Provide the (x, y) coordinate of the cell's center where the given text is located.  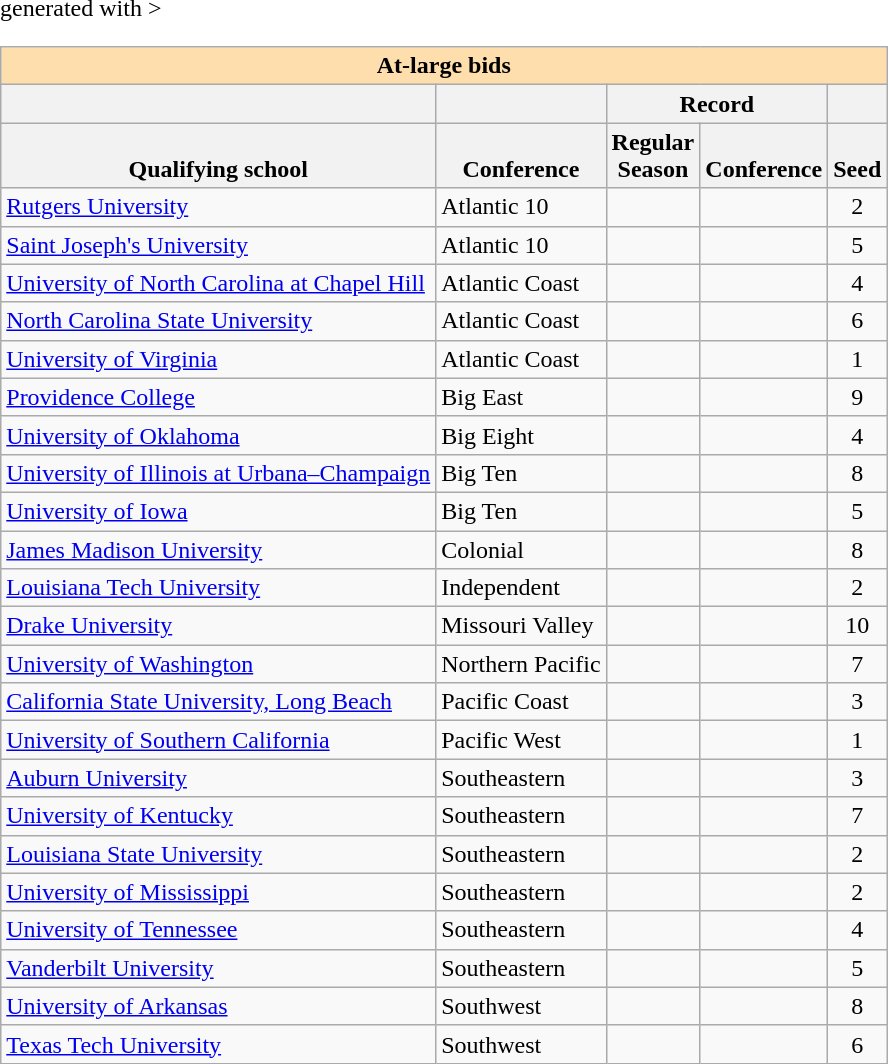
University of Mississippi (218, 892)
Auburn University (218, 778)
Record (717, 104)
Providence College (218, 397)
Texas Tech University (218, 1044)
University of Oklahoma (218, 435)
James Madison University (218, 549)
University of Arkansas (218, 1006)
North Carolina State University (218, 321)
University of North Carolina at Chapel Hill (218, 283)
Rutgers University (218, 207)
University of Southern California (218, 740)
University of Washington (218, 664)
Big Eight (521, 435)
University of Illinois at Urbana–Champaign (218, 473)
Vanderbilt University (218, 968)
10 (858, 626)
At-large bids (444, 66)
Independent (521, 588)
University of Virginia (218, 359)
9 (858, 397)
Northern Pacific (521, 664)
University of Iowa (218, 511)
Saint Joseph's University (218, 245)
Seed (858, 156)
University of Kentucky (218, 816)
Big East (521, 397)
Colonial (521, 549)
Louisiana State University (218, 854)
Drake University (218, 626)
Qualifying school (218, 156)
California State University, Long Beach (218, 702)
Regular Season (653, 156)
Louisiana Tech University (218, 588)
University of Tennessee (218, 930)
Missouri Valley (521, 626)
Pacific West (521, 740)
Pacific Coast (521, 702)
